Detect which cell encompasses the target text, then output its [x, y] center coordinate. 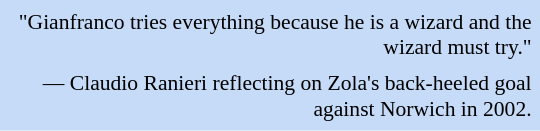
— Claudio Ranieri reflecting on Zola's back-heeled goal against Norwich in 2002. [270, 96]
"Gianfranco tries everything because he is a wizard and the wizard must try." [270, 35]
